Return (X, Y) of the center of cell containing provided text 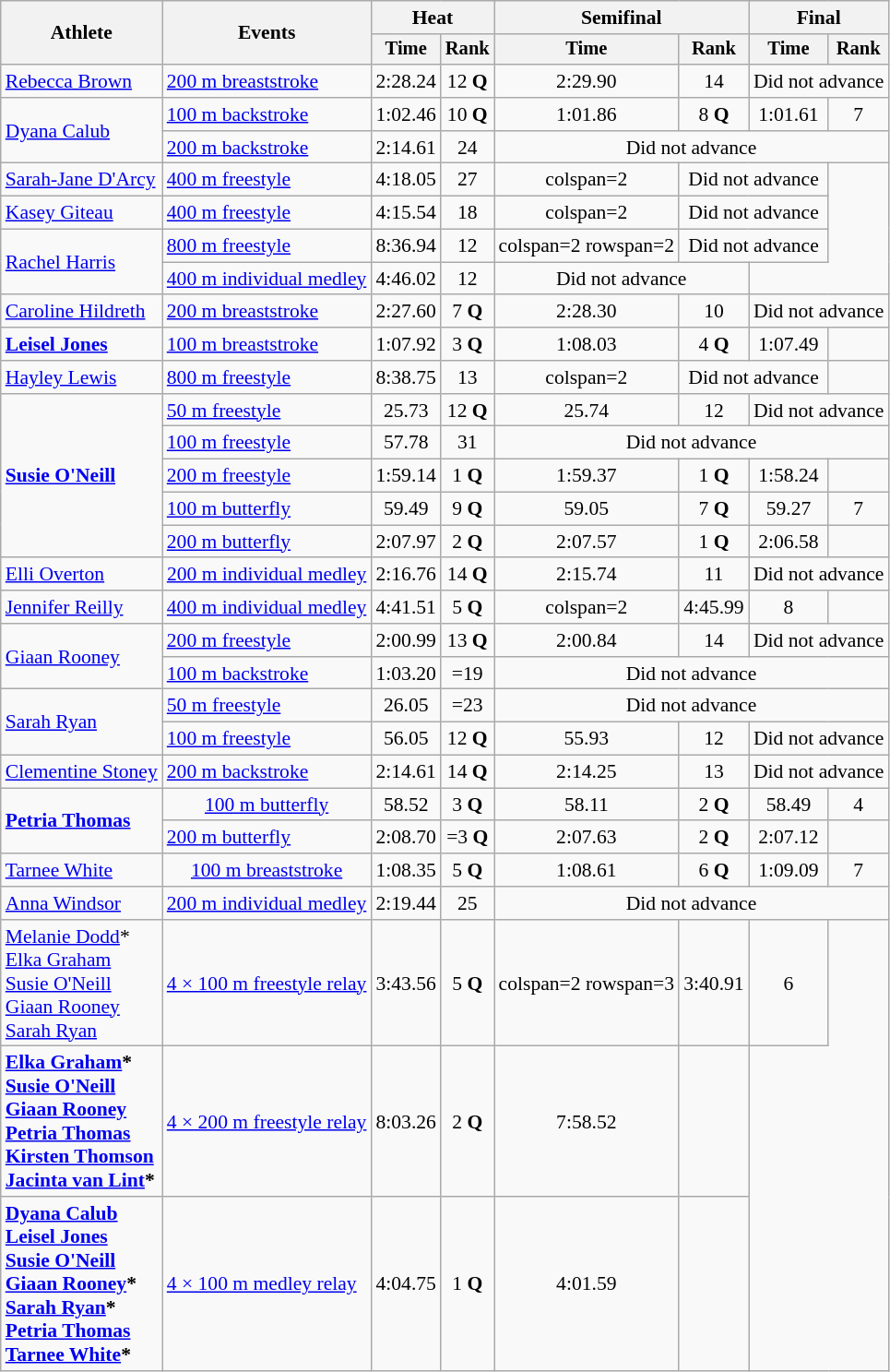
1:01.86 (587, 114)
2:16.76 (406, 575)
8 Q (714, 114)
Tarnee White (81, 870)
Dyana Calub (81, 131)
2:00.99 (406, 640)
2:06.58 (789, 542)
Athlete (81, 33)
55.93 (587, 739)
1:01.61 (789, 114)
Jennifer Reilly (81, 607)
1:58.24 (789, 476)
9 Q (468, 509)
6 Q (714, 870)
4 (858, 805)
4:41.51 (406, 607)
Rachel Harris (81, 262)
2:08.70 (406, 838)
31 (468, 443)
25.74 (587, 411)
8 (789, 607)
1:59.37 (587, 476)
3:40.91 (714, 984)
10 (714, 312)
2:29.90 (587, 81)
2:27.60 (406, 312)
11 (714, 575)
Hayley Lewis (81, 377)
Dyana CalubLeisel JonesSusie O'NeillGiaan Rooney*Sarah Ryan*Petria ThomasTarnee White* (81, 1284)
Petria Thomas (81, 821)
1:02.46 (406, 114)
Events (267, 33)
58.49 (789, 805)
24 (468, 148)
Semifinal (622, 18)
2:07.97 (406, 542)
2:07.63 (587, 838)
1:03.20 (406, 674)
1:07.92 (406, 344)
Caroline Hildreth (81, 312)
56.05 (406, 739)
26.05 (406, 706)
6 (789, 984)
4:04.75 (406, 1284)
Melanie Dodd*Elka GrahamSusie O'NeillGiaan RooneySarah Ryan (81, 984)
2:28.30 (587, 312)
Elka Graham*Susie O'NeillGiaan RooneyPetria ThomasKirsten ThomsonJacinta van Lint* (81, 1122)
25 (468, 903)
8:38.75 (406, 377)
colspan=2 rowspan=3 (587, 984)
59.49 (406, 509)
4:46.02 (406, 279)
10 Q (468, 114)
4:45.99 (714, 607)
Clementine Stoney (81, 772)
Final (819, 18)
1:08.61 (587, 870)
4 × 100 m medley relay (267, 1284)
59.27 (789, 509)
Sarah Ryan (81, 722)
57.78 (406, 443)
13 Q (468, 640)
7:58.52 (587, 1122)
Kasey Giteau (81, 213)
4:01.59 (587, 1284)
colspan=2 rowspan=2 (587, 246)
4 × 100 m freestyle relay (267, 984)
Heat (432, 18)
Anna Windsor (81, 903)
2:14.25 (587, 772)
4:18.05 (406, 180)
4:15.54 (406, 213)
2:00.84 (587, 640)
8:36.94 (406, 246)
3:43.56 (406, 984)
2:15.74 (587, 575)
1:59.14 (406, 476)
58.52 (406, 805)
2:28.24 (406, 81)
Sarah-Jane D'Arcy (81, 180)
2:07.57 (587, 542)
Elli Overton (81, 575)
=3 Q (468, 838)
Susie O'Neill (81, 476)
4 Q (714, 344)
59.05 (587, 509)
18 (468, 213)
=23 (468, 706)
=19 (468, 674)
2:19.44 (406, 903)
1:09.09 (789, 870)
1:07.49 (789, 344)
58.11 (587, 805)
1:08.03 (587, 344)
Leisel Jones (81, 344)
1:08.35 (406, 870)
4 × 200 m freestyle relay (267, 1122)
Giaan Rooney (81, 657)
27 (468, 180)
Rebecca Brown (81, 81)
2:07.12 (789, 838)
8:03.26 (406, 1122)
25.73 (406, 411)
